Find where the given text appears and provide that cell's center as [x, y] coordinate. 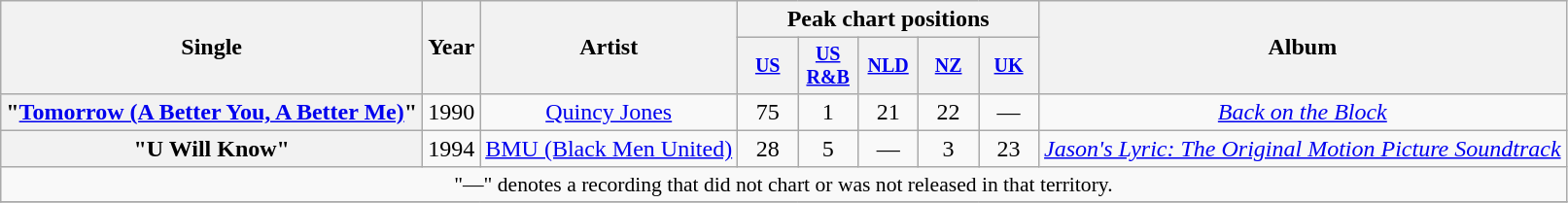
75 [768, 112]
UK [1009, 66]
Artist [609, 48]
5 [828, 149]
Jason's Lyric: The Original Motion Picture Soundtrack [1303, 149]
22 [949, 112]
Single [212, 48]
Back on the Block [1303, 112]
Album [1303, 48]
USR&B [828, 66]
BMU (Black Men United) [609, 149]
1994 [451, 149]
"Tomorrow (A Better You, A Better Me)" [212, 112]
28 [768, 149]
Peak chart positions [889, 19]
21 [889, 112]
US [768, 66]
1 [828, 112]
"—" denotes a recording that did not chart or was not released in that territory. [784, 185]
"U Will Know" [212, 149]
Quincy Jones [609, 112]
NLD [889, 66]
23 [1009, 149]
1990 [451, 112]
NZ [949, 66]
Year [451, 48]
3 [949, 149]
